Pinpoint the cell where the given text exists, returning its [X, Y] midpoint coordinate. 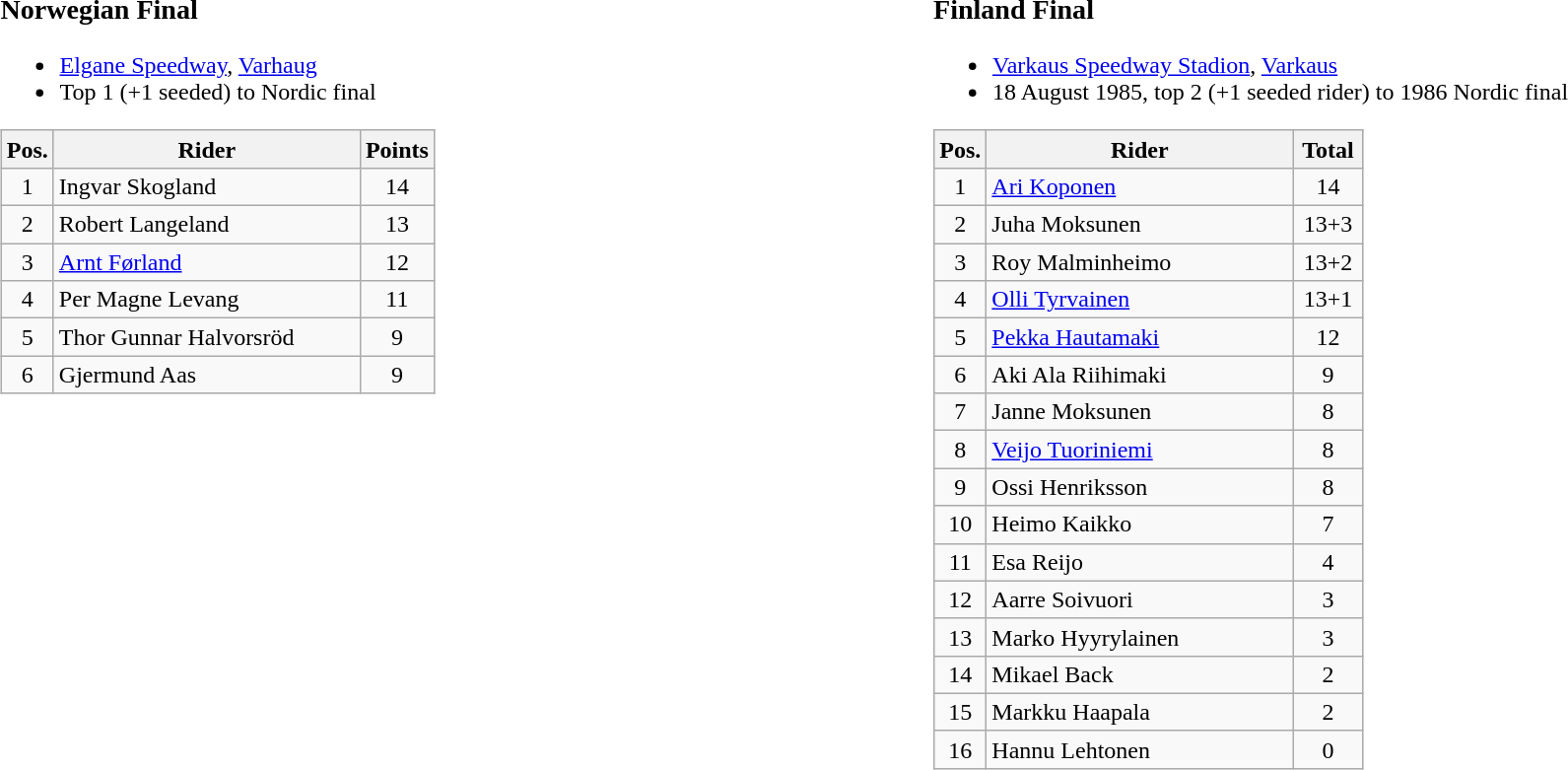
10 [960, 525]
Roy Malminheimo [1139, 262]
Juha Moksunen [1139, 225]
13+2 [1329, 262]
15 [960, 712]
Markku Haapala [1139, 712]
Robert Langeland [207, 225]
13+1 [1329, 300]
Aarre Soivuori [1139, 599]
Heimo Kaikko [1139, 525]
Arnt Førland [207, 262]
Aki Ala Riihimaki [1139, 375]
Pekka Hautamaki [1139, 337]
Per Magne Levang [207, 300]
Ingvar Skogland [207, 186]
13+3 [1329, 225]
Thor Gunnar Halvorsröd [207, 337]
Hannu Lehtonen [1139, 749]
Veijo Tuoriniemi [1139, 450]
Total [1329, 149]
Marko Hyyrylainen [1139, 637]
Mikael Back [1139, 674]
Gjermund Aas [207, 375]
Points [396, 149]
16 [960, 749]
Ari Koponen [1139, 186]
Ossi Henriksson [1139, 487]
Olli Tyrvainen [1139, 300]
Esa Reijo [1139, 562]
Janne Moksunen [1139, 412]
0 [1329, 749]
